For the text-containing cell, return its midpoint in (X, Y) coordinate format. 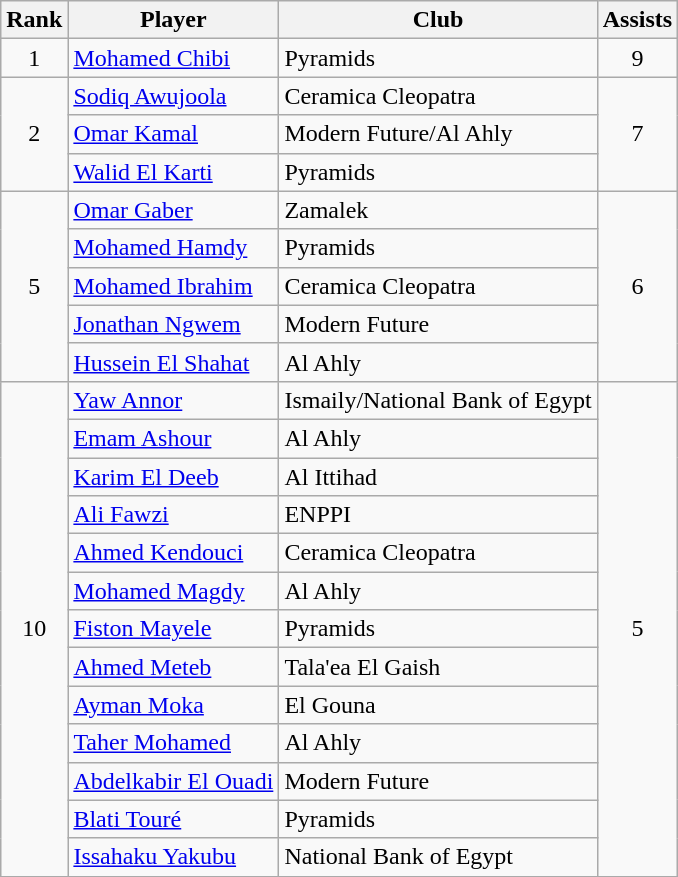
National Bank of Egypt (438, 857)
Walid El Karti (174, 172)
Issahaku Yakubu (174, 857)
Fiston Mayele (174, 629)
Mohamed Magdy (174, 591)
Sodiq Awujoola (174, 96)
1 (34, 58)
Omar Kamal (174, 134)
7 (637, 134)
Zamalek (438, 210)
ENPPI (438, 515)
Omar Gaber (174, 210)
Al Ittihad (438, 477)
Taher Mohamed (174, 743)
Tala'ea El Gaish (438, 667)
Jonathan Ngwem (174, 324)
Mohamed Chibi (174, 58)
Blati Touré (174, 819)
El Gouna (438, 705)
2 (34, 134)
9 (637, 58)
Mohamed Ibrahim (174, 286)
Rank (34, 20)
Player (174, 20)
Ahmed Meteb (174, 667)
Karim El Deeb (174, 477)
Assists (637, 20)
Yaw Annor (174, 400)
Hussein El Shahat (174, 362)
Ahmed Kendouci (174, 553)
Ayman Moka (174, 705)
Mohamed Hamdy (174, 248)
10 (34, 628)
6 (637, 286)
Emam Ashour (174, 438)
Abdelkabir El Ouadi (174, 781)
Club (438, 20)
Modern Future/Al Ahly (438, 134)
Ali Fawzi (174, 515)
Ismaily/National Bank of Egypt (438, 400)
